Pinpoint the cell where the given text exists, returning its (x, y) midpoint coordinate. 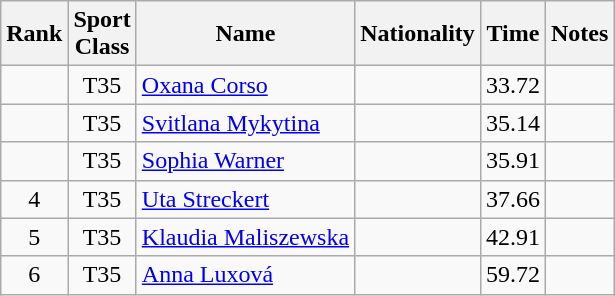
5 (34, 237)
59.72 (512, 275)
Nationality (418, 34)
Rank (34, 34)
6 (34, 275)
Oxana Corso (245, 85)
SportClass (102, 34)
Time (512, 34)
Anna Luxová (245, 275)
37.66 (512, 199)
33.72 (512, 85)
35.14 (512, 123)
Uta Streckert (245, 199)
Name (245, 34)
Svitlana Mykytina (245, 123)
Notes (579, 34)
42.91 (512, 237)
Klaudia Maliszewska (245, 237)
35.91 (512, 161)
4 (34, 199)
Sophia Warner (245, 161)
